Extract the [X, Y] coordinate from the center of the cell holding the provided text.  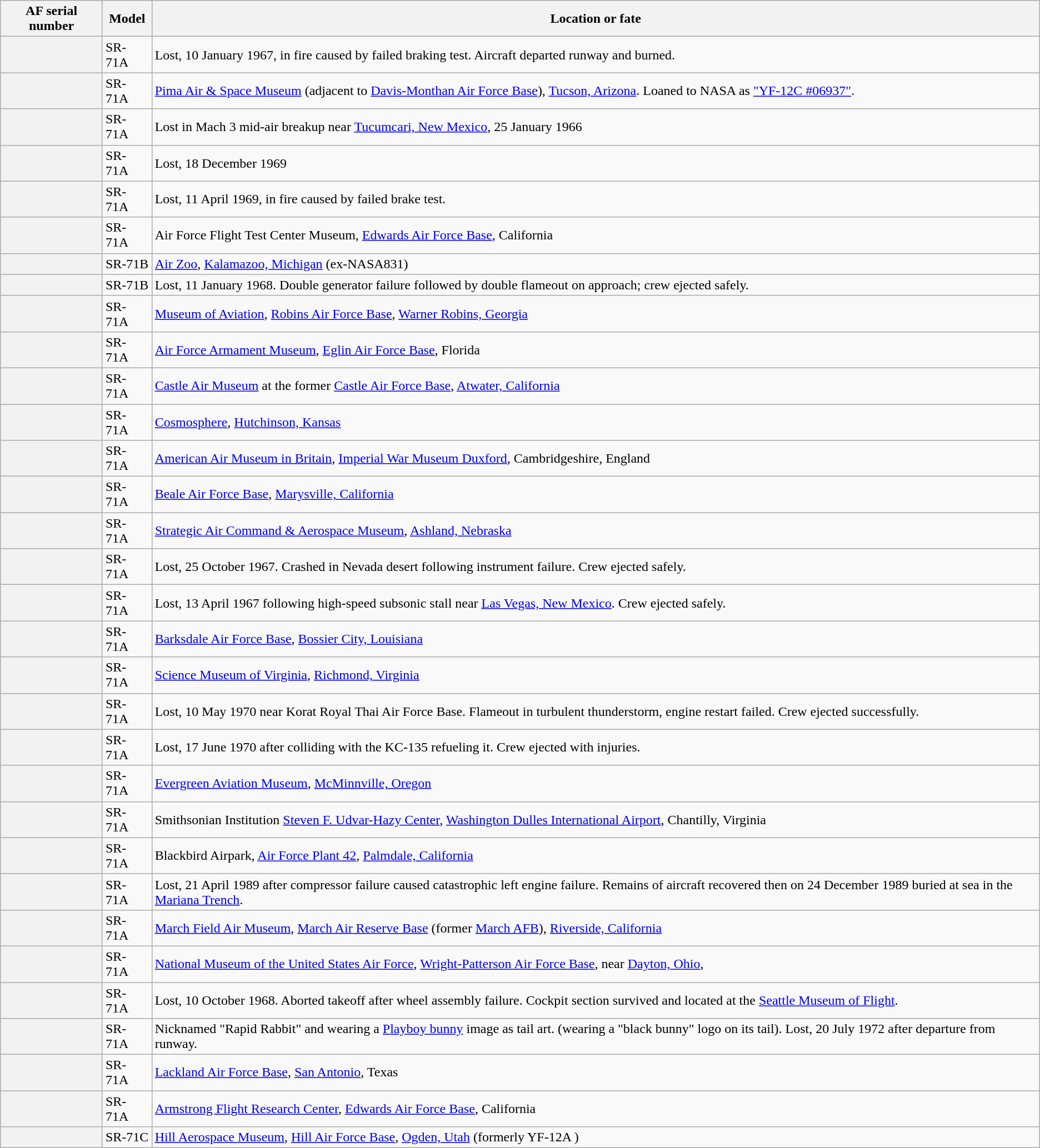
Hill Aerospace Museum, Hill Air Force Base, Ogden, Utah (formerly YF-12A ) [596, 1137]
Lost, 10 May 1970 near Korat Royal Thai Air Force Base. Flameout in turbulent thunderstorm, engine restart failed. Crew ejected successfully. [596, 711]
American Air Museum in Britain, Imperial War Museum Duxford, Cambridgeshire, England [596, 459]
March Field Air Museum, March Air Reserve Base (former March AFB), Riverside, California [596, 928]
Location or fate [596, 19]
Lost, 13 April 1967 following high-speed subsonic stall near Las Vegas, New Mexico. Crew ejected safely. [596, 603]
National Museum of the United States Air Force, Wright-Patterson Air Force Base, near Dayton, Ohio, [596, 964]
Science Museum of Virginia, Richmond, Virginia [596, 675]
Lost, 18 December 1969 [596, 163]
Lost, 10 October 1968. Aborted takeoff after wheel assembly failure. Cockpit section survived and located at the Seattle Museum of Flight. [596, 1000]
Evergreen Aviation Museum, McMinnville, Oregon [596, 783]
AF serial number [52, 19]
Air Zoo, Kalamazoo, Michigan (ex-NASA831) [596, 264]
Armstrong Flight Research Center, Edwards Air Force Base, California [596, 1109]
Model [127, 19]
Air Force Armament Museum, Eglin Air Force Base, Florida [596, 350]
SR-71C [127, 1137]
Lost in Mach 3 mid-air breakup near Tucumcari, New Mexico, 25 January 1966 [596, 127]
Lost, 25 October 1967. Crashed in Nevada desert following instrument failure. Crew ejected safely. [596, 567]
Lost, 11 January 1968. Double generator failure followed by double flameout on approach; crew ejected safely. [596, 285]
Smithsonian Institution Steven F. Udvar-Hazy Center, Washington Dulles International Airport, Chantilly, Virginia [596, 820]
Museum of Aviation, Robins Air Force Base, Warner Robins, Georgia [596, 313]
Blackbird Airpark, Air Force Plant 42, Palmdale, California [596, 855]
Cosmosphere, Hutchinson, Kansas [596, 422]
Beale Air Force Base, Marysville, California [596, 494]
Castle Air Museum at the former Castle Air Force Base, Atwater, California [596, 385]
Pima Air & Space Museum (adjacent to Davis-Monthan Air Force Base), Tucson, Arizona. Loaned to NASA as "YF-12C #06937". [596, 91]
Lackland Air Force Base, San Antonio, Texas [596, 1073]
Air Force Flight Test Center Museum, Edwards Air Force Base, California [596, 235]
Lost, 17 June 1970 after colliding with the KC-135 refueling it. Crew ejected with injuries. [596, 748]
Strategic Air Command & Aerospace Museum, Ashland, Nebraska [596, 531]
Barksdale Air Force Base, Bossier City, Louisiana [596, 639]
Lost, 11 April 1969, in fire caused by failed brake test. [596, 199]
Lost, 10 January 1967, in fire caused by failed braking test. Aircraft departed runway and burned. [596, 54]
